Identify which cell holds the provided text, then report its [X, Y] central coordinate. 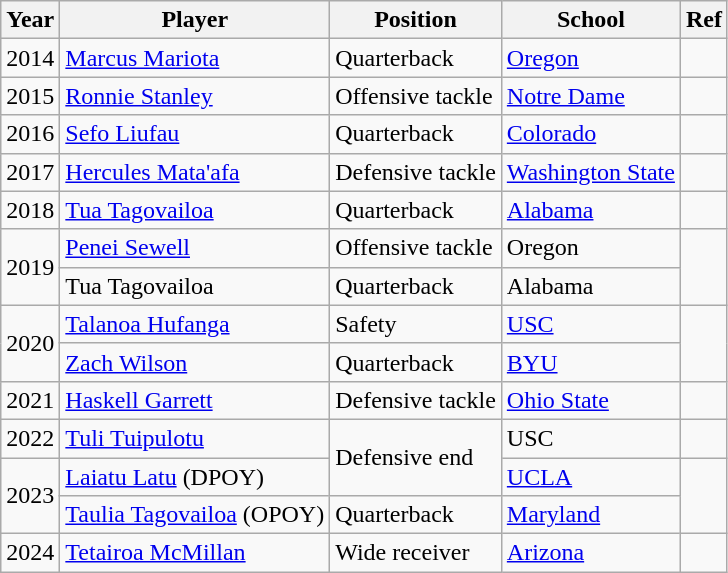
Penei Sewell [195, 248]
Ronnie Stanley [195, 96]
Laiatu Latu (DPOY) [195, 477]
Year [30, 20]
Marcus Mariota [195, 58]
UCLA [590, 477]
Zach Wilson [195, 362]
Notre Dame [590, 96]
Tuli Tuipulotu [195, 438]
BYU [590, 362]
Position [416, 20]
Colorado [590, 134]
Ohio State [590, 400]
2015 [30, 96]
Hercules Mata'afa [195, 172]
2020 [30, 343]
Defensive end [416, 457]
2016 [30, 134]
Arizona [590, 553]
2018 [30, 210]
Tetairoa McMillan [195, 553]
2019 [30, 267]
Ref [704, 20]
2014 [30, 58]
2022 [30, 438]
Player [195, 20]
2017 [30, 172]
Haskell Garrett [195, 400]
2023 [30, 496]
School [590, 20]
2024 [30, 553]
Sefo Liufau [195, 134]
Safety [416, 324]
Maryland [590, 515]
Taulia Tagovailoa (OPOY) [195, 515]
Wide receiver [416, 553]
Washington State [590, 172]
Talanoa Hufanga [195, 324]
2021 [30, 400]
